Detect which cell encompasses the target text, then output its (x, y) center coordinate. 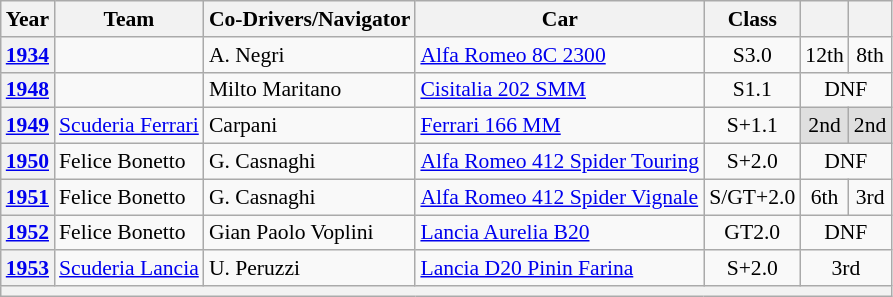
Team (129, 19)
S3.0 (752, 55)
Carpani (310, 126)
6th (824, 197)
S+1.1 (752, 126)
1951 (28, 197)
Lancia Aurelia B20 (560, 233)
Car (560, 19)
Gian Paolo Voplini (310, 233)
1950 (28, 162)
Class (752, 19)
8th (870, 55)
Alfa Romeo 412 Spider Touring (560, 162)
1948 (28, 90)
A. Negri (310, 55)
Alfa Romeo 8C 2300 (560, 55)
Scuderia Lancia (129, 269)
GT2.0 (752, 233)
Year (28, 19)
U. Peruzzi (310, 269)
S1.1 (752, 90)
Milto Maritano (310, 90)
Scuderia Ferrari (129, 126)
1949 (28, 126)
Cisitalia 202 SMM (560, 90)
12th (824, 55)
S/GT+2.0 (752, 197)
Co-Drivers/Navigator (310, 19)
Alfa Romeo 412 Spider Vignale (560, 197)
Lancia D20 Pinin Farina (560, 269)
1934 (28, 55)
1952 (28, 233)
1953 (28, 269)
Ferrari 166 MM (560, 126)
